Return the [X, Y] coordinate for the center point of the cell that contains the specified text.  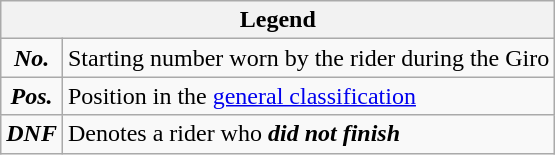
Starting number worn by the rider during the Giro [308, 58]
Legend [278, 20]
No. [32, 58]
DNF [32, 134]
Position in the general classification [308, 96]
Denotes a rider who did not finish [308, 134]
Pos. [32, 96]
